Determine the (x, y) coordinate at the center of the cell enclosing the given text.  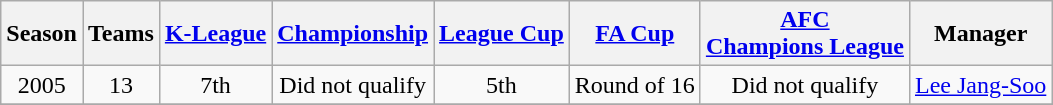
Teams (120, 34)
7th (215, 85)
FA Cup (634, 34)
Manager (980, 34)
Championship (353, 34)
5th (502, 85)
Lee Jang-Soo (980, 85)
2005 (42, 85)
League Cup (502, 34)
AFCChampions League (804, 34)
Round of 16 (634, 85)
13 (120, 85)
Season (42, 34)
K-League (215, 34)
